Extract the [x, y] coordinate from the center of the cell holding the provided text.  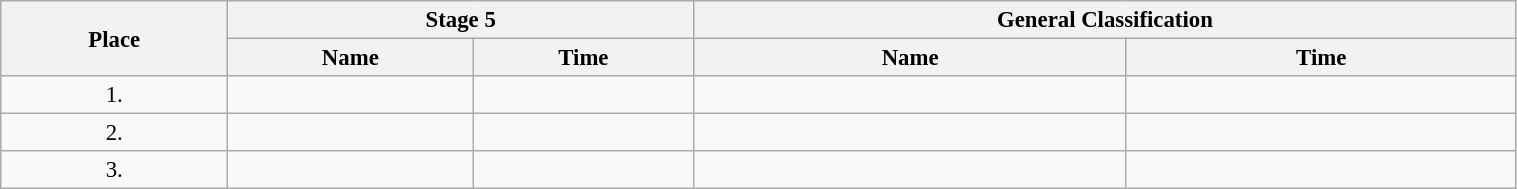
Stage 5 [461, 20]
1. [114, 95]
Place [114, 38]
3. [114, 170]
2. [114, 133]
General Classification [1105, 20]
